Find where the given text appears and provide that cell's center as [X, Y] coordinate. 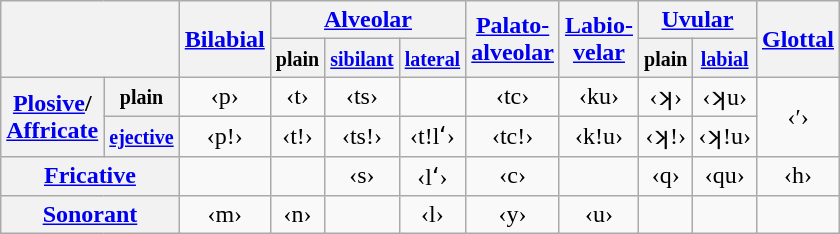
‹n› [297, 215]
‹ʞ!› [666, 136]
‹h› [798, 176]
‹tc› [513, 97]
‹ʞu› [725, 97]
‹ʞ› [666, 97]
‹tc!› [513, 136]
‹ʞ!u› [725, 136]
‹ku› [598, 97]
Sonorant [90, 215]
lateral [432, 58]
‹lʻ› [432, 176]
Bilabial [224, 39]
‹ts!› [362, 136]
Glottal [798, 39]
Alveolar [368, 20]
‹t!lʻ› [432, 136]
‹y› [513, 215]
Fricative [90, 176]
‹q› [666, 176]
Labio-velar [598, 39]
‹t› [297, 97]
labial [725, 58]
‹k!u› [598, 136]
‹s› [362, 176]
ejective [142, 136]
‹l› [432, 215]
‹p› [224, 97]
‹qu› [725, 176]
‹p!› [224, 136]
Palato-alveolar [513, 39]
‹m› [224, 215]
‹c› [513, 176]
‹′› [798, 116]
Uvular [698, 20]
‹ts› [362, 97]
‹t!› [297, 136]
sibilant [362, 58]
Plosive/Affricate [52, 116]
‹u› [598, 215]
